Determine the (x, y) coordinate at the center of the cell enclosing the given text.  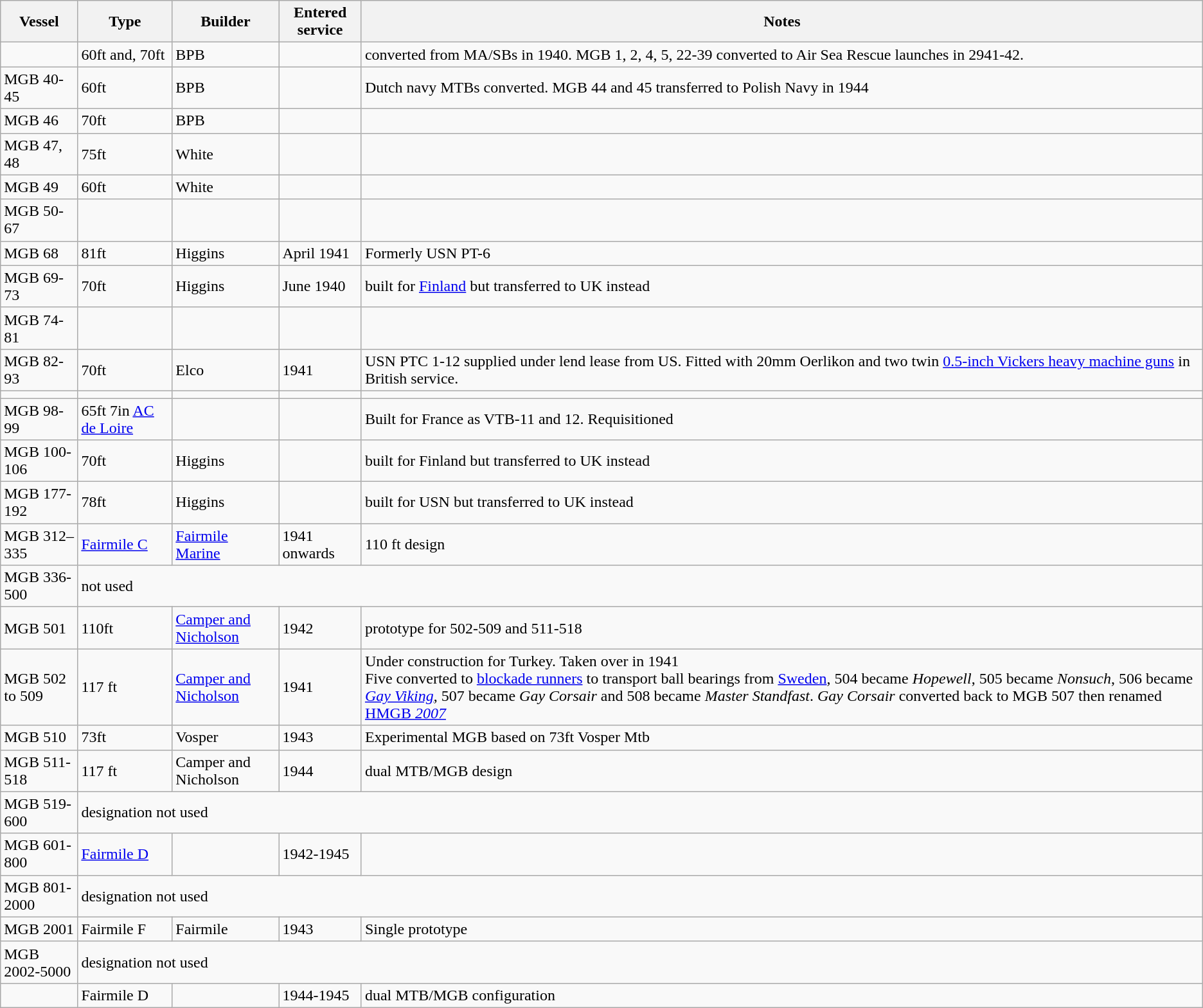
MGB 511-518 (39, 771)
USN PTC 1-12 supplied under lend lease from US. Fitted with 20mm Oerlikon and two twin 0.5-inch Vickers heavy machine guns in British service. (781, 370)
1942 (320, 628)
Formerly USN PT-6 (781, 253)
MGB 519-600 (39, 812)
MGB 336-500 (39, 586)
1944-1945 (320, 995)
1942-1945 (320, 854)
Type (125, 22)
75ft (125, 154)
MGB 69-73 (39, 287)
1941 onwards (320, 545)
60ft and, 70ft (125, 55)
110 ft design (781, 545)
Fairmile (226, 929)
Builder (226, 22)
MGB 49 (39, 187)
MGB 98-99 (39, 419)
MGB 510 (39, 738)
Fairmile Marine (226, 545)
Notes (781, 22)
MGB 40-45 (39, 87)
not used (640, 586)
MGB 100-106 (39, 461)
1944 (320, 771)
MGB 68 (39, 253)
April 1941 (320, 253)
Vosper (226, 738)
Elco (226, 370)
73ft (125, 738)
Fairmile C (125, 545)
Vessel (39, 22)
dual MTB/MGB design (781, 771)
MGB 312–335 (39, 545)
MGB 46 (39, 121)
MGB 801-2000 (39, 896)
Experimental MGB based on 73ft Vosper Mtb (781, 738)
converted from MA/SBs in 1940. MGB 1, 2, 4, 5, 22-39 converted to Air Sea Rescue launches in 2941-42. (781, 55)
MGB 177-192 (39, 502)
81ft (125, 253)
MGB 2001 (39, 929)
prototype for 502-509 and 511-518 (781, 628)
MGB 502 to 509 (39, 687)
dual MTB/MGB configuration (781, 995)
78ft (125, 502)
Fairmile F (125, 929)
Entered service (320, 22)
Single prototype (781, 929)
June 1940 (320, 287)
MGB 601-800 (39, 854)
MGB 74-81 (39, 328)
built for USN but transferred to UK instead (781, 502)
MGB 47, 48 (39, 154)
110ft (125, 628)
MGB 50-67 (39, 220)
MGB 82-93 (39, 370)
MGB 501 (39, 628)
MGB 2002-5000 (39, 962)
Built for France as VTB-11 and 12. Requisitioned (781, 419)
65ft 7in AC de Loire (125, 419)
Dutch navy MTBs converted. MGB 44 and 45 transferred to Polish Navy in 1944 (781, 87)
